Provide the (x, y) coordinate of the cell's center where the given text is located.  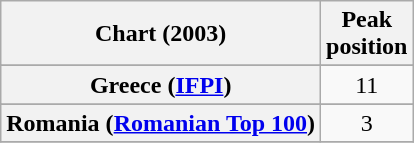
11 (367, 85)
Romania (Romanian Top 100) (161, 123)
Greece (IFPI) (161, 85)
3 (367, 123)
Peakposition (367, 34)
Chart (2003) (161, 34)
